Scan for the cell matching the given text and deliver its (x, y) coordinate at center. 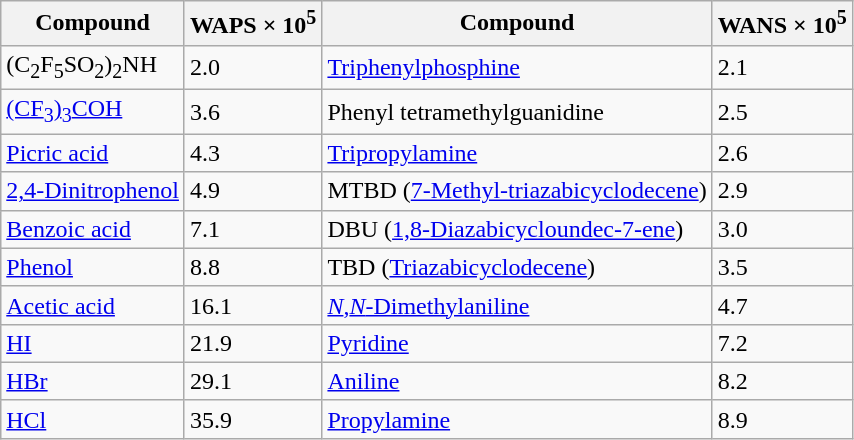
2,4-Dinitrophenol (93, 191)
Pyridine (517, 343)
Propylamine (517, 419)
WAPS × 105 (252, 24)
3.5 (782, 267)
N,N-Dimethylaniline (517, 305)
WANS × 105 (782, 24)
Phenyl tetramethylguanidine (517, 112)
MTBD (7-Methyl-triazabicyclodecene) (517, 191)
HI (93, 343)
4.7 (782, 305)
2.5 (782, 112)
8.9 (782, 419)
21.9 (252, 343)
8.2 (782, 381)
2.9 (782, 191)
4.3 (252, 153)
16.1 (252, 305)
2.6 (782, 153)
4.9 (252, 191)
7.2 (782, 343)
DBU (1,8-Diazabicycloundec-7-ene) (517, 229)
HBr (93, 381)
TBD (Triazabicyclodecene) (517, 267)
Tripropylamine (517, 153)
Aniline (517, 381)
(C2F5SO2)2NH (93, 67)
Benzoic acid (93, 229)
3.0 (782, 229)
Triphenylphosphine (517, 67)
Acetic acid (93, 305)
2.0 (252, 67)
29.1 (252, 381)
HCl (93, 419)
8.8 (252, 267)
Phenol (93, 267)
7.1 (252, 229)
Picric acid (93, 153)
3.6 (252, 112)
(CF3)3COH (93, 112)
35.9 (252, 419)
2.1 (782, 67)
